Detect which cell encompasses the target text, then output its (x, y) center coordinate. 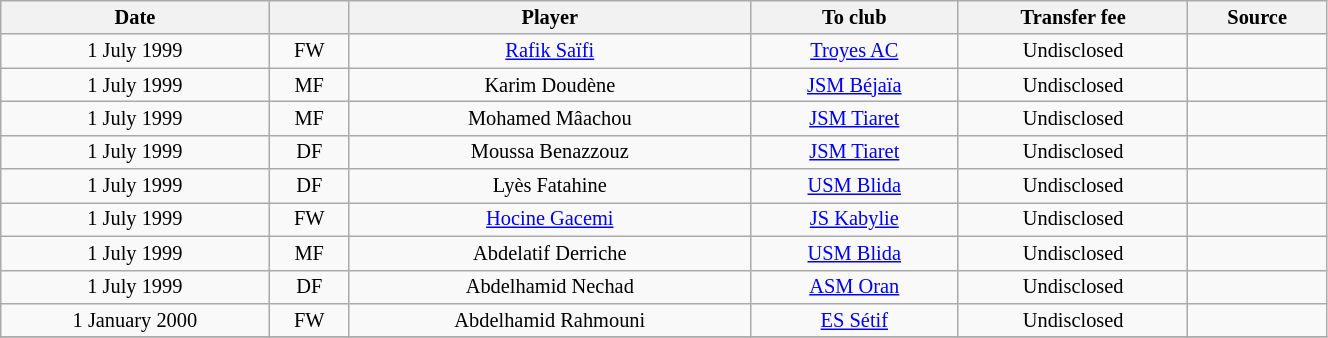
Rafik Saïfi (550, 51)
JSM Béjaïa (854, 85)
JS Kabylie (854, 219)
To club (854, 17)
Lyès Fatahine (550, 186)
Abdelhamid Nechad (550, 287)
Player (550, 17)
Abdelatif Derriche (550, 253)
Moussa Benazzouz (550, 152)
1 January 2000 (135, 320)
Abdelhamid Rahmouni (550, 320)
Mohamed Mâachou (550, 118)
Troyes AC (854, 51)
ASM Oran (854, 287)
Source (1258, 17)
Karim Doudène (550, 85)
Date (135, 17)
ES Sétif (854, 320)
Hocine Gacemi (550, 219)
Transfer fee (1072, 17)
